Capture the cell that displays the provided text and extract its (x, y) central coordinate. 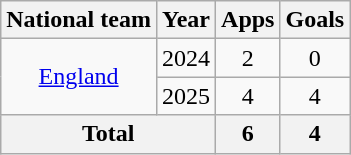
6 (248, 134)
Goals (315, 20)
Apps (248, 20)
Total (108, 134)
England (79, 77)
2024 (186, 58)
2 (248, 58)
2025 (186, 96)
0 (315, 58)
National team (79, 20)
Year (186, 20)
